For the text-containing cell, return its midpoint in (X, Y) coordinate format. 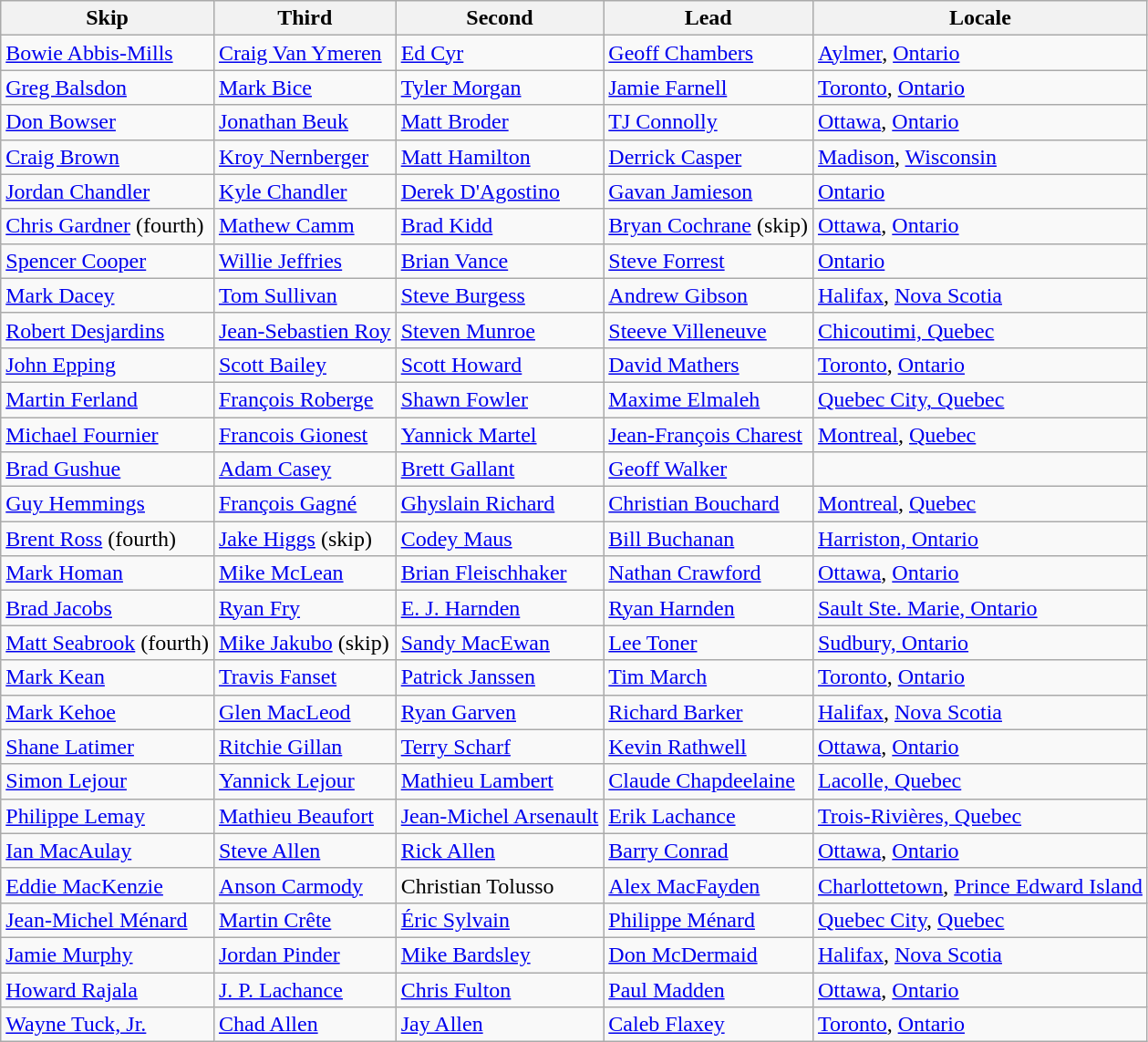
Robert Desjardins (108, 330)
Craig Van Ymeren (305, 53)
Brent Ross (fourth) (108, 539)
Lead (708, 18)
Maxime Elmaleh (708, 399)
Geoff Walker (708, 469)
Terry Scharf (500, 747)
Mark Bice (305, 88)
Ed Cyr (500, 53)
Mark Dacey (108, 295)
François Gagné (305, 504)
Steven Munroe (500, 330)
Jean-François Charest (708, 435)
Michael Fournier (108, 435)
E. J. Harnden (500, 608)
Trois-Rivières, Quebec (979, 816)
Shane Latimer (108, 747)
Philippe Lemay (108, 816)
Christian Bouchard (708, 504)
Mark Kean (108, 677)
Brian Fleischhaker (500, 573)
Ryan Garven (500, 712)
Howard Rajala (108, 989)
Don Bowser (108, 122)
Jake Higgs (skip) (305, 539)
Tom Sullivan (305, 295)
Sudbury, Ontario (979, 643)
Adam Casey (305, 469)
Anson Carmody (305, 885)
Claude Chapdeelaine (708, 781)
Wayne Tuck, Jr. (108, 1025)
Kyle Chandler (305, 191)
Madison, Wisconsin (979, 157)
Mathieu Lambert (500, 781)
Lacolle, Quebec (979, 781)
Aylmer, Ontario (979, 53)
Skip (108, 18)
Paul Madden (708, 989)
Jay Allen (500, 1025)
Caleb Flaxey (708, 1025)
Craig Brown (108, 157)
Eddie MacKenzie (108, 885)
Scott Howard (500, 365)
Locale (979, 18)
Alex MacFayden (708, 885)
TJ Connolly (708, 122)
Chris Fulton (500, 989)
Steve Forrest (708, 261)
Tyler Morgan (500, 88)
Bill Buchanan (708, 539)
Bryan Cochrane (skip) (708, 226)
Charlottetown, Prince Edward Island (979, 885)
Steve Allen (305, 851)
Ryan Harnden (708, 608)
Brian Vance (500, 261)
Don McDermaid (708, 954)
Derek D'Agostino (500, 191)
Mike McLean (305, 573)
Harriston, Ontario (979, 539)
Shawn Fowler (500, 399)
J. P. Lachance (305, 989)
Derrick Casper (708, 157)
Geoff Chambers (708, 53)
Scott Bailey (305, 365)
Sault Ste. Marie, Ontario (979, 608)
Third (305, 18)
Brad Gushue (108, 469)
Mike Jakubo (skip) (305, 643)
David Mathers (708, 365)
Éric Sylvain (500, 920)
Jean-Michel Ménard (108, 920)
Tim March (708, 677)
Guy Hemmings (108, 504)
Jamie Farnell (708, 88)
Matt Seabrook (fourth) (108, 643)
Mark Homan (108, 573)
Chris Gardner (fourth) (108, 226)
Steeve Villeneuve (708, 330)
Lee Toner (708, 643)
Martin Ferland (108, 399)
Ryan Fry (305, 608)
Yannick Martel (500, 435)
Glen MacLeod (305, 712)
Andrew Gibson (708, 295)
Christian Tolusso (500, 885)
Nathan Crawford (708, 573)
Travis Fanset (305, 677)
Steve Burgess (500, 295)
Mathieu Beaufort (305, 816)
Matt Hamilton (500, 157)
Rick Allen (500, 851)
Brett Gallant (500, 469)
Mathew Camm (305, 226)
Simon Lejour (108, 781)
Yannick Lejour (305, 781)
Patrick Janssen (500, 677)
Jordan Pinder (305, 954)
Kroy Nernberger (305, 157)
Willie Jeffries (305, 261)
Matt Broder (500, 122)
Bowie Abbis-Mills (108, 53)
Jean-Sebastien Roy (305, 330)
Mike Bardsley (500, 954)
Jordan Chandler (108, 191)
Mark Kehoe (108, 712)
Chad Allen (305, 1025)
Sandy MacEwan (500, 643)
Jonathan Beuk (305, 122)
Erik Lachance (708, 816)
Greg Balsdon (108, 88)
Jamie Murphy (108, 954)
Francois Gionest (305, 435)
François Roberge (305, 399)
Gavan Jamieson (708, 191)
Second (500, 18)
Philippe Ménard (708, 920)
Martin Crête (305, 920)
Kevin Rathwell (708, 747)
Ritchie Gillan (305, 747)
Ian MacAulay (108, 851)
Ghyslain Richard (500, 504)
John Epping (108, 365)
Brad Jacobs (108, 608)
Richard Barker (708, 712)
Barry Conrad (708, 851)
Brad Kidd (500, 226)
Codey Maus (500, 539)
Spencer Cooper (108, 261)
Jean-Michel Arsenault (500, 816)
Chicoutimi, Quebec (979, 330)
